Output the (x, y) coordinate of the center of the cell containing the given text.  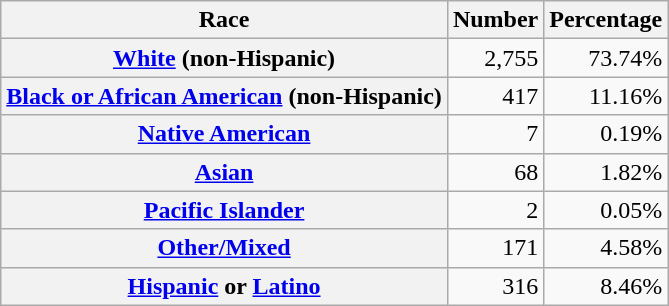
171 (495, 248)
Percentage (606, 20)
68 (495, 172)
73.74% (606, 58)
Race (224, 20)
2 (495, 210)
8.46% (606, 286)
Native American (224, 134)
11.16% (606, 96)
1.82% (606, 172)
Number (495, 20)
Pacific Islander (224, 210)
White (non-Hispanic) (224, 58)
4.58% (606, 248)
Black or African American (non-Hispanic) (224, 96)
Asian (224, 172)
417 (495, 96)
0.19% (606, 134)
0.05% (606, 210)
Hispanic or Latino (224, 286)
7 (495, 134)
316 (495, 286)
Other/Mixed (224, 248)
2,755 (495, 58)
